Locate the cell with the specified text and output its [X, Y] center coordinate. 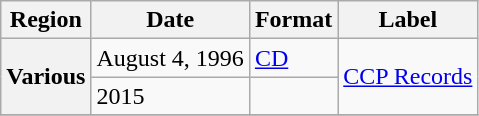
2015 [170, 96]
Label [408, 20]
Various [46, 77]
Region [46, 20]
August 4, 1996 [170, 58]
Date [170, 20]
Format [293, 20]
CD [293, 58]
CCP Records [408, 77]
